Detect which cell encompasses the target text, then output its [x, y] center coordinate. 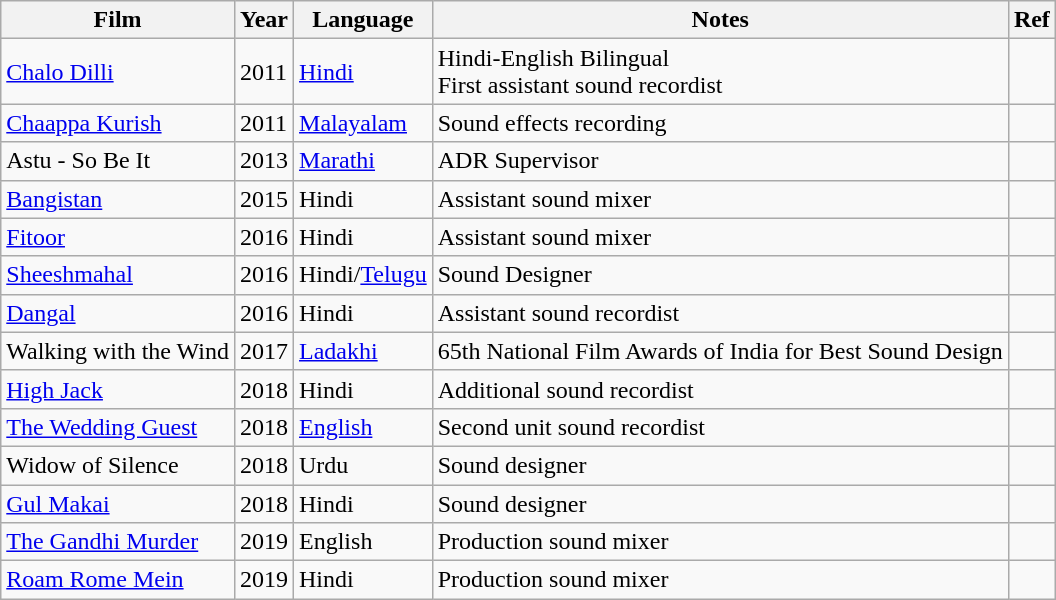
Chalo Dilli [118, 72]
Second unit sound recordist [720, 427]
Sound effects recording [720, 123]
The Gandhi Murder [118, 542]
Additional sound recordist [720, 389]
Gul Makai [118, 503]
Malayalam [364, 123]
Ref [1032, 20]
Walking with the Wind [118, 351]
Astu - So Be It [118, 161]
Film [118, 20]
High Jack [118, 389]
Hindi/Telugu [364, 275]
Urdu [364, 465]
The Wedding Guest [118, 427]
Fitoor [118, 237]
Bangistan [118, 199]
65th National Film Awards of India for Best Sound Design [720, 351]
Assistant sound recordist [720, 313]
2015 [264, 199]
Hindi-English BilingualFirst assistant sound recordist [720, 72]
Roam Rome Mein [118, 580]
ADR Supervisor [720, 161]
2017 [264, 351]
2013 [264, 161]
Ladakhi [364, 351]
Notes [720, 20]
Chaappa Kurish [118, 123]
Widow of Silence [118, 465]
Sheeshmahal [118, 275]
Language [364, 20]
Sound Designer [720, 275]
Dangal [118, 313]
Marathi [364, 161]
Year [264, 20]
